Pinpoint the cell where the given text exists, returning its (X, Y) midpoint coordinate. 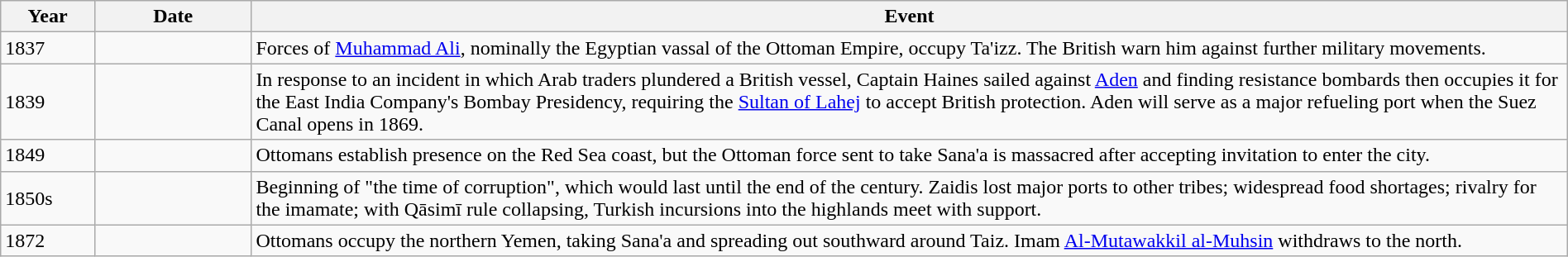
1850s (48, 198)
1849 (48, 155)
Year (48, 17)
Event (910, 17)
Forces of Muhammad Ali, nominally the Egyptian vassal of the Ottoman Empire, occupy Ta'izz. The British warn him against further military movements. (910, 48)
Date (172, 17)
1837 (48, 48)
1839 (48, 102)
1872 (48, 240)
Ottomans occupy the northern Yemen, taking Sana'a and spreading out southward around Taiz. Imam Al-Mutawakkil al-Muhsin withdraws to the north. (910, 240)
